Return the [X, Y] coordinate for the center point of the cell that contains the specified text.  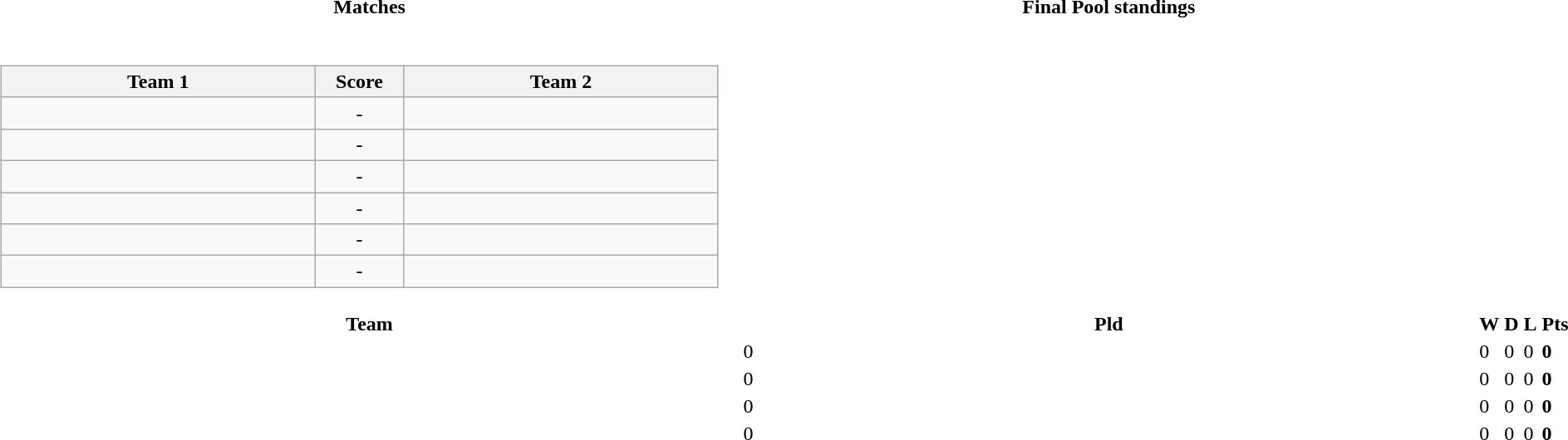
D [1511, 324]
Team 2 [561, 81]
W [1489, 324]
Team 1 [158, 81]
Score [359, 81]
Pld [1108, 324]
L [1531, 324]
